Detect which cell encompasses the target text, then output its (x, y) center coordinate. 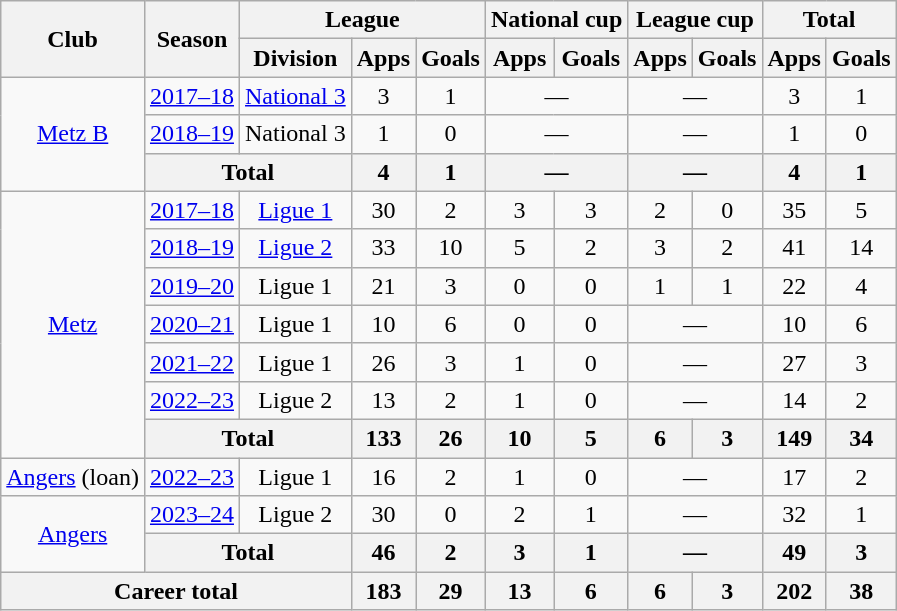
21 (383, 286)
Division (296, 58)
46 (383, 553)
38 (861, 591)
Career total (176, 591)
League cup (695, 20)
133 (383, 438)
41 (794, 248)
2020–21 (192, 324)
35 (794, 210)
33 (383, 248)
16 (383, 477)
Angers (73, 534)
49 (794, 553)
149 (794, 438)
27 (794, 362)
34 (861, 438)
Club (73, 39)
2019–20 (192, 286)
29 (451, 591)
League (363, 20)
Season (192, 39)
2021–22 (192, 362)
22 (794, 286)
32 (794, 515)
Angers (loan) (73, 477)
Metz B (73, 134)
183 (383, 591)
2023–24 (192, 515)
National cup (556, 20)
Metz (73, 324)
202 (794, 591)
17 (794, 477)
